Locate the cell with the specified text and output its (X, Y) center coordinate. 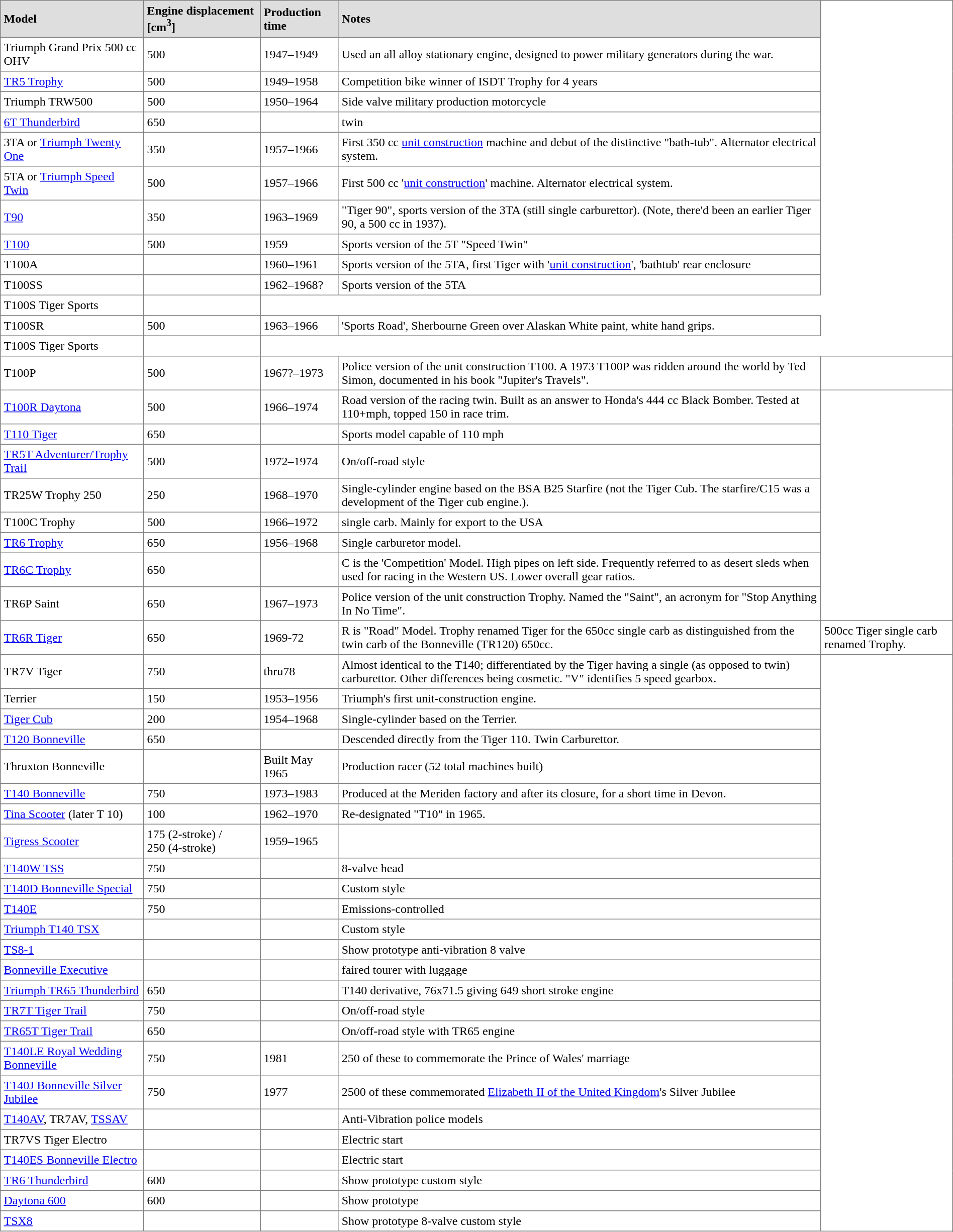
Bonneville Executive (72, 970)
175 (2-stroke) / 250 (4-stroke) (202, 842)
Show prototype custom style (580, 1180)
Tiger Cub (72, 719)
thru78 (300, 672)
Model (72, 19)
TR25W Trophy 250 (72, 495)
R is "Road" Model. Trophy renamed Tiger for the 650cc single carb as distinguished from the twin carb of the Bonneville (TR120) 650cc. (580, 638)
Show prototype (580, 1201)
1962–1968? (300, 285)
T140ES Bonneville Electro (72, 1160)
T100C Trophy (72, 523)
1966–1972 (300, 523)
TR6R Tiger (72, 638)
T140 derivative, 76x71.5 giving 649 short stroke engine (580, 990)
1949–1958 (300, 81)
1977 (300, 1092)
T100R Daytona (72, 407)
6T Thunderbird (72, 122)
twin (580, 122)
500cc Tiger single carb renamed Trophy. (887, 638)
T100 (72, 244)
T140D Bonneville Special (72, 889)
Triumph T140 TSX (72, 930)
1956–1968 (300, 543)
T100SS (72, 285)
TR5 Trophy (72, 81)
Production time (300, 19)
Anti-Vibration police models (580, 1119)
250 (202, 495)
1967?–1973 (300, 373)
1959 (300, 244)
single carb. Mainly for export to the USA (580, 523)
200 (202, 719)
"Tiger 90", sports version of the 3TA (still single carburettor). (Note, there'd been an earlier Tiger 90, a 500 cc in 1937). (580, 218)
Engine displacement [cm3] (202, 19)
Police version of the unit construction Trophy. Named the "Saint", an acronym for "Stop Anything In No Time". (580, 604)
8-valve head (580, 868)
5TA or Triumph Speed Twin (72, 183)
Descended directly from the Tiger 110. Twin Carburettor. (580, 740)
Triumph's first unit-construction engine. (580, 699)
T140W TSS (72, 868)
1963–1966 (300, 326)
Single carburetor model. (580, 543)
Show prototype anti-vibration 8 valve (580, 950)
Single-cylinder engine based on the BSA B25 Starfire (not the Tiger Cub. The starfire/C15 was a development of the Tiger cub engine.). (580, 495)
1969-72 (300, 638)
TR6C Trophy (72, 570)
Triumph Grand Prix 500 cc OHV (72, 55)
1947–1949 (300, 55)
1960–1961 (300, 265)
T100P (72, 373)
T110 Tiger (72, 434)
1966–1974 (300, 407)
Sports version of the 5TA, first Tiger with 'unit construction', 'bathtub' rear enclosure (580, 265)
3TA or Triumph Twenty One (72, 150)
Terrier (72, 699)
1972–1974 (300, 462)
T140LE Royal Wedding Bonneville (72, 1059)
1950–1964 (300, 102)
TR6 Thunderbird (72, 1180)
First 500 cc 'unit construction' machine. Alternator electrical system. (580, 183)
1962–1970 (300, 814)
T100A (72, 265)
TR6P Saint (72, 604)
Side valve military production motorcycle (580, 102)
T140E (72, 909)
TR5T Adventurer/Trophy Trail (72, 462)
Road version of the racing twin. Built as an answer to Honda's 444 cc Black Bomber. Tested at 110+mph, topped 150 in race trim. (580, 407)
1959–1965 (300, 842)
TR6 Trophy (72, 543)
TR7V Tiger (72, 672)
Emissions-controlled (580, 909)
Notes (580, 19)
Show prototype 8-valve custom style (580, 1221)
On/off-road style with TR65 engine (580, 1031)
Sports model capable of 110 mph (580, 434)
Daytona 600 (72, 1201)
1973–1983 (300, 794)
TR65T Tiger Trail (72, 1031)
T140AV, TR7AV, TSSAV (72, 1119)
T140 Bonneville (72, 794)
Triumph TRW500 (72, 102)
Single-cylinder based on the Terrier. (580, 719)
1954–1968 (300, 719)
Competition bike winner of ISDT Trophy for 4 years (580, 81)
TSX8 (72, 1221)
Used an all alloy stationary engine, designed to power military generators during the war. (580, 55)
T140J Bonneville Silver Jubilee (72, 1092)
TS8-1 (72, 950)
Re-designated "T10" in 1965. (580, 814)
2500 of these commemorated Elizabeth II of the United Kingdom's Silver Jubilee (580, 1092)
Sports version of the 5T "Speed Twin" (580, 244)
'Sports Road', Sherbourne Green over Alaskan White paint, white hand grips. (580, 326)
Police version of the unit construction T100. A 1973 T100P was ridden around the world by Ted Simon, documented in his book "Jupiter's Travels". (580, 373)
1967–1973 (300, 604)
Tigress Scooter (72, 842)
1968–1970 (300, 495)
Production racer (52 total machines built) (580, 767)
Triumph TR65 Thunderbird (72, 990)
Thruxton Bonneville (72, 767)
faired tourer with luggage (580, 970)
Produced at the Meriden factory and after its closure, for a short time in Devon. (580, 794)
1981 (300, 1059)
T120 Bonneville (72, 740)
1953–1956 (300, 699)
Built May 1965 (300, 767)
T100SR (72, 326)
250 of these to commemorate the Prince of Wales' marriage (580, 1059)
TR7VS Tiger Electro (72, 1140)
150 (202, 699)
100 (202, 814)
T90 (72, 218)
1963–1969 (300, 218)
TR7T Tiger Trail (72, 1011)
Tina Scooter (later T 10) (72, 814)
Sports version of the 5TA (580, 285)
First 350 cc unit construction machine and debut of the distinctive "bath-tub". Alternator electrical system. (580, 150)
